Search for the cell housing the specified text and yield its [x, y] center coordinate. 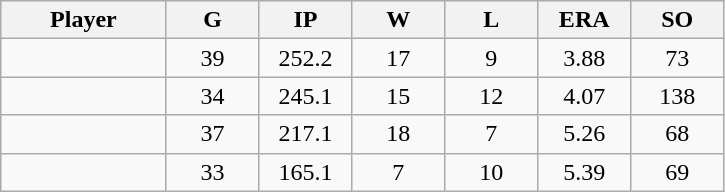
Player [84, 20]
165.1 [306, 172]
3.88 [584, 58]
69 [678, 172]
138 [678, 96]
L [492, 20]
SO [678, 20]
17 [398, 58]
5.39 [584, 172]
18 [398, 134]
245.1 [306, 96]
33 [212, 172]
12 [492, 96]
IP [306, 20]
W [398, 20]
5.26 [584, 134]
252.2 [306, 58]
9 [492, 58]
39 [212, 58]
37 [212, 134]
73 [678, 58]
217.1 [306, 134]
10 [492, 172]
G [212, 20]
15 [398, 96]
4.07 [584, 96]
ERA [584, 20]
68 [678, 134]
34 [212, 96]
